Find where the given text appears and provide that cell's center as [x, y] coordinate. 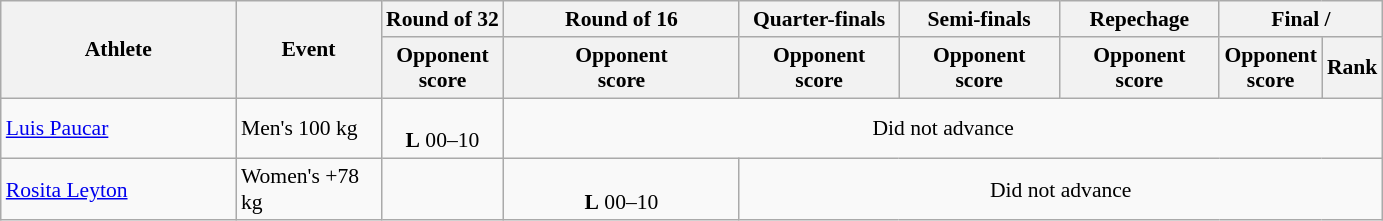
Athlete [118, 50]
Round of 16 [622, 19]
Rank [1352, 68]
Men's 100 kg [308, 128]
Rosita Leyton [118, 190]
Final / [1300, 19]
Event [308, 50]
Semi-finals [979, 19]
Luis Paucar [118, 128]
Repechage [1139, 19]
Quarter-finals [819, 19]
Women's +78 kg [308, 190]
Round of 32 [442, 19]
